For the text-containing cell, return its midpoint in [X, Y] coordinate format. 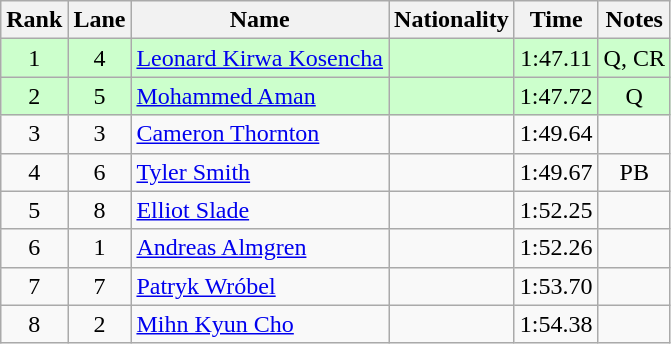
Nationality [452, 20]
1:49.67 [556, 172]
Q, CR [634, 58]
Leonard Kirwa Kosencha [260, 58]
1:52.25 [556, 210]
Rank [34, 20]
1:52.26 [556, 248]
1:53.70 [556, 286]
1:47.72 [556, 96]
1:54.38 [556, 324]
Lane [100, 20]
PB [634, 172]
1:47.11 [556, 58]
Patryk Wróbel [260, 286]
Name [260, 20]
Mihn Kyun Cho [260, 324]
Tyler Smith [260, 172]
Time [556, 20]
Andreas Almgren [260, 248]
Mohammed Aman [260, 96]
1:49.64 [556, 134]
Cameron Thornton [260, 134]
Notes [634, 20]
Q [634, 96]
Elliot Slade [260, 210]
